Determine the (X, Y) coordinate at the center of the cell enclosing the given text.  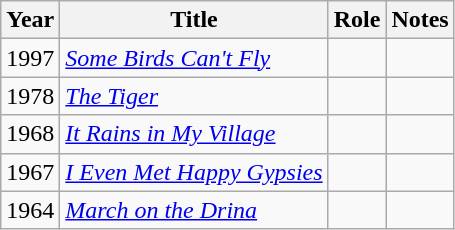
1978 (30, 96)
The Tiger (194, 96)
March on the Drina (194, 210)
Some Birds Can't Fly (194, 58)
1964 (30, 210)
Title (194, 20)
1997 (30, 58)
Notes (420, 20)
I Even Met Happy Gypsies (194, 172)
1968 (30, 134)
Year (30, 20)
Role (357, 20)
It Rains in My Village (194, 134)
1967 (30, 172)
